Pinpoint the cell where the given text exists, returning its (X, Y) midpoint coordinate. 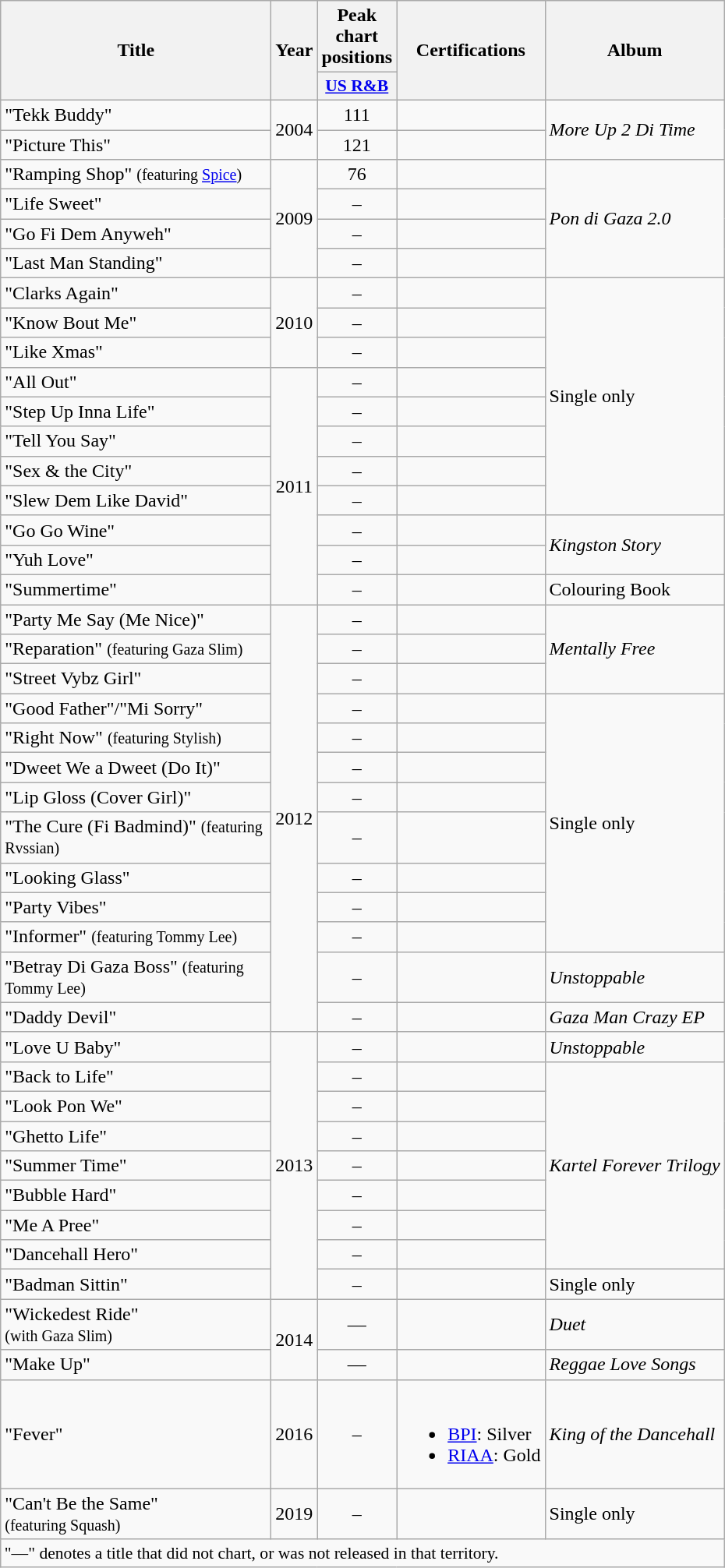
"Summertime" (136, 589)
"Ramping Shop" (featuring Spice) (136, 175)
BPI: SilverRIAA: Gold (471, 1434)
2009 (295, 219)
76 (357, 175)
"Like Xmas" (136, 352)
"Informer" (featuring Tommy Lee) (136, 937)
"Party Me Say (Me Nice)" (136, 620)
"Can't Be the Same"(featuring Squash) (136, 1513)
"Right Now" (featuring Stylish) (136, 738)
121 (357, 144)
"Life Sweet" (136, 204)
"Party Vibes" (136, 907)
Certifications (471, 51)
2014 (295, 1339)
Year (295, 51)
"Step Up Inna Life" (136, 411)
"Badman Sittin" (136, 1284)
"Go Fi Dem Anyweh" (136, 234)
"Dancehall Hero" (136, 1255)
Reggae Love Songs (635, 1365)
"Ghetto Life" (136, 1135)
Kingston Story (635, 545)
"The Cure (Fi Badmind)" (featuring Rvssian) (136, 837)
Pon di Gaza 2.0 (635, 219)
Kartel Forever Trilogy (635, 1165)
"Summer Time" (136, 1166)
"Sex & the City" (136, 471)
2019 (295, 1513)
US R&B (357, 87)
"Back to Life" (136, 1076)
"Make Up" (136, 1365)
2012 (295, 818)
"Betray Di Gaza Boss" (featuring Tommy Lee) (136, 977)
2010 (295, 323)
2016 (295, 1434)
"Dweet We a Dweet (Do It)" (136, 768)
"Fever" (136, 1434)
Colouring Book (635, 589)
"Street Vybz Girl" (136, 679)
"—" denotes a title that did not chart, or was not released in that territory. (362, 1553)
"Tell You Say" (136, 441)
"Clarks Again" (136, 293)
"Good Father"/"Mi Sorry" (136, 708)
"Tekk Buddy" (136, 115)
111 (357, 115)
Album (635, 51)
"Wickedest Ride"(with Gaza Slim) (136, 1325)
"Lip Gloss (Cover Girl)" (136, 797)
"Go Go Wine" (136, 530)
Title (136, 51)
More Up 2 Di Time (635, 129)
"Love U Baby" (136, 1047)
Peak chart positions (357, 37)
"Last Man Standing" (136, 263)
Mentally Free (635, 649)
"Yuh Love" (136, 560)
Gaza Man Crazy EP (635, 1017)
2011 (295, 486)
"Daddy Devil" (136, 1017)
"Know Bout Me" (136, 323)
King of the Dancehall (635, 1434)
"Looking Glass" (136, 878)
2013 (295, 1166)
"Slew Dem Like David" (136, 500)
2004 (295, 129)
"Look Pon We" (136, 1106)
"Me A Pree" (136, 1225)
"All Out" (136, 382)
Duet (635, 1325)
"Bubble Hard" (136, 1195)
"Reparation" (featuring Gaza Slim) (136, 649)
"Picture This" (136, 144)
